Return the [x, y] coordinate for the center point of the cell that contains the specified text.  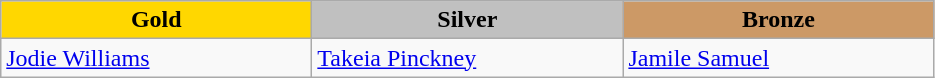
Takeia Pinckney [468, 58]
Jamile Samuel [778, 58]
Silver [468, 20]
Bronze [778, 20]
Jodie Williams [156, 58]
Gold [156, 20]
